Extract the [x, y] coordinate from the center of the cell holding the provided text.  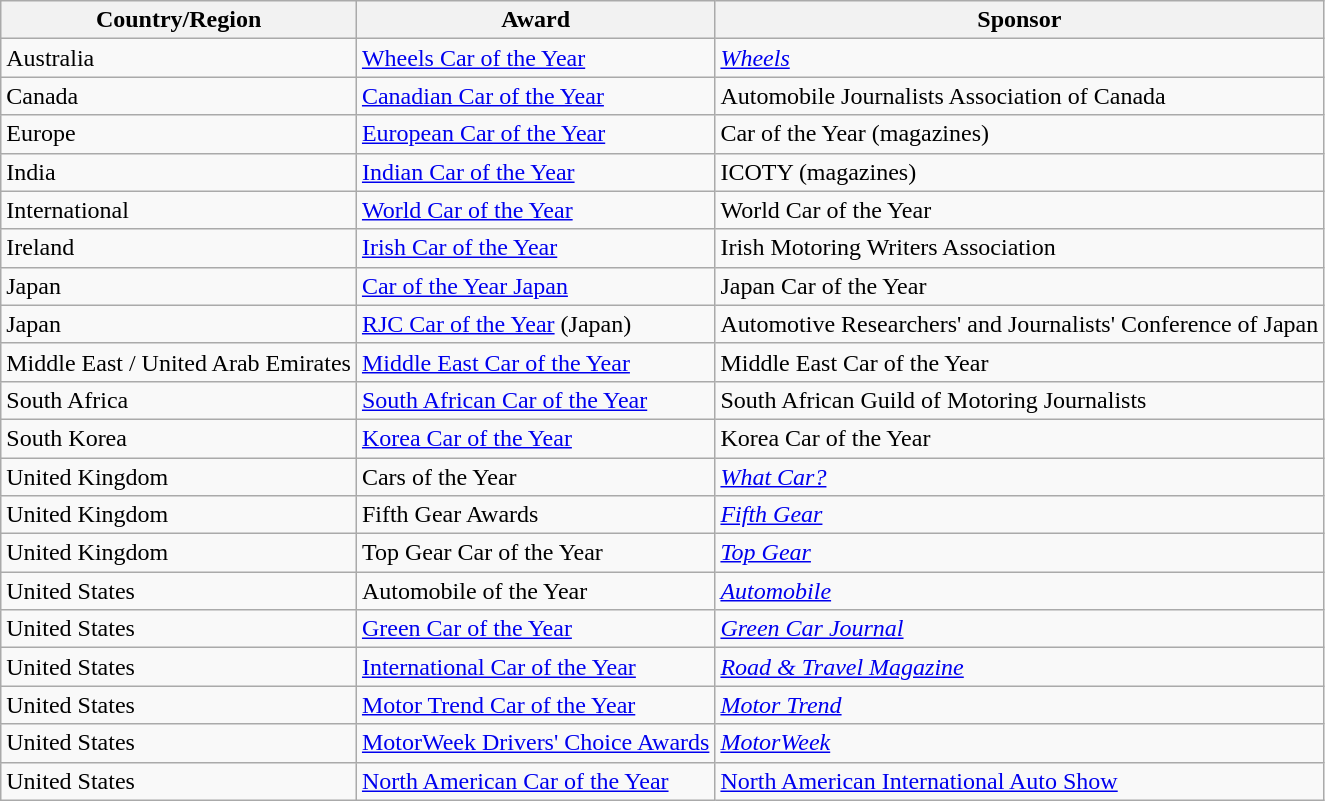
Car of the Year Japan [535, 286]
Wheels [1020, 58]
South Korea [179, 438]
Fifth Gear [1020, 515]
North American International Auto Show [1020, 781]
South African Guild of Motoring Journalists [1020, 400]
Wheels Car of the Year [535, 58]
Canada [179, 96]
South African Car of the Year [535, 400]
Motor Trend [1020, 705]
Irish Motoring Writers Association [1020, 248]
Irish Car of the Year [535, 248]
Top Gear Car of the Year [535, 553]
Canadian Car of the Year [535, 96]
Automobile Journalists Association of Canada [1020, 96]
Sponsor [1020, 20]
Cars of the Year [535, 477]
Fifth Gear Awards [535, 515]
Award [535, 20]
Ireland [179, 248]
Indian Car of the Year [535, 172]
Automobile of the Year [535, 591]
What Car? [1020, 477]
Europe [179, 134]
Automotive Researchers' and Journalists' Conference of Japan [1020, 324]
Australia [179, 58]
Car of the Year (magazines) [1020, 134]
MotorWeek [1020, 743]
International Car of the Year [535, 667]
South Africa [179, 400]
ICOTY (magazines) [1020, 172]
Country/Region [179, 20]
MotorWeek Drivers' Choice Awards [535, 743]
Road & Travel Magazine [1020, 667]
Middle East / United Arab Emirates [179, 362]
European Car of the Year [535, 134]
Japan Car of the Year [1020, 286]
Motor Trend Car of the Year [535, 705]
Automobile [1020, 591]
Green Car Journal [1020, 629]
India [179, 172]
Top Gear [1020, 553]
North American Car of the Year [535, 781]
Green Car of the Year [535, 629]
RJC Car of the Year (Japan) [535, 324]
International [179, 210]
